Pinpoint the cell where the given text exists, returning its [x, y] midpoint coordinate. 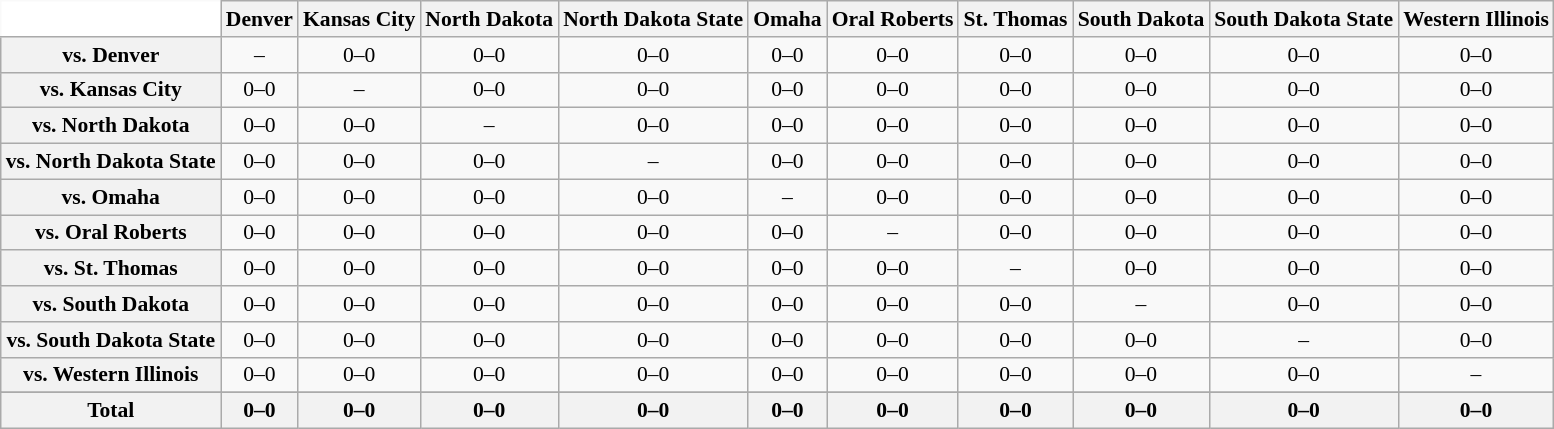
vs. South Dakota State [111, 340]
South Dakota [1142, 19]
St. Thomas [1015, 19]
vs. Western Illinois [111, 375]
vs. Omaha [111, 197]
vs. Kansas City [111, 90]
South Dakota State [1304, 19]
Denver [260, 19]
Oral Roberts [893, 19]
Western Illinois [1476, 19]
vs. Oral Roberts [111, 233]
vs. St. Thomas [111, 269]
vs. Denver [111, 55]
Kansas City [359, 19]
vs. South Dakota [111, 304]
vs. North Dakota State [111, 162]
vs. North Dakota [111, 126]
Total [111, 411]
North Dakota State [653, 19]
North Dakota [489, 19]
Omaha [787, 19]
